Determine the (x, y) coordinate at the center of the cell enclosing the given text.  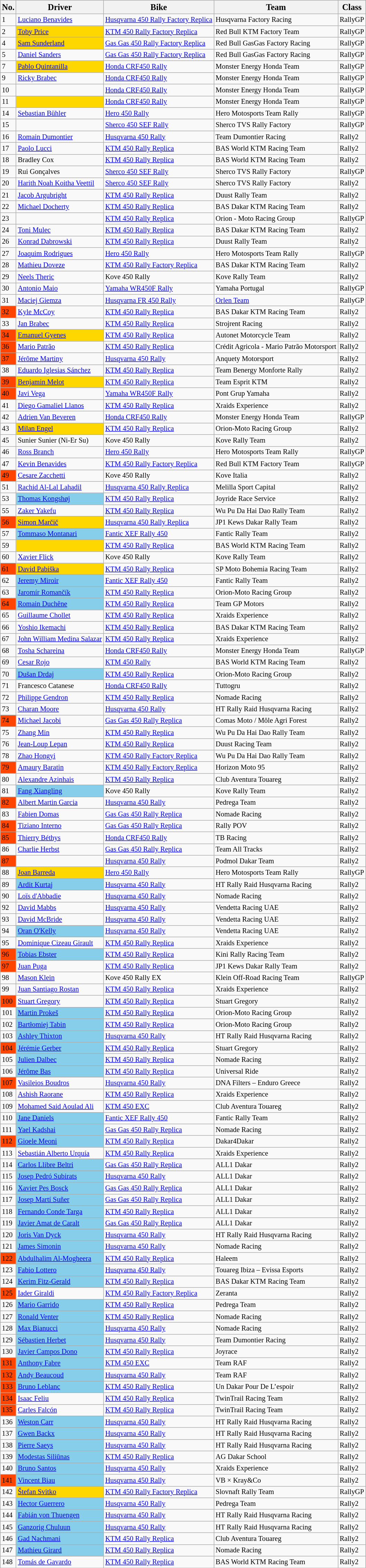
124 (8, 1282)
Slovnaft Rally Team (276, 1492)
103 (8, 1036)
72 (8, 697)
104 (8, 1048)
Michael Jacobi (60, 721)
75 (8, 732)
17 (8, 148)
Gad Nachmani (60, 1538)
139 (8, 1457)
Paolo Lucci (60, 148)
Štefan Svitko (60, 1492)
Toni Mulec (60, 230)
87 (8, 861)
85 (8, 838)
Duust Racing Team (276, 744)
64 (8, 604)
Team (276, 7)
Haleem (276, 1258)
Harith Noah Koitha Veettil (60, 183)
Sunier Sunier (Ni-Er Su) (60, 441)
32 (8, 312)
22 (8, 207)
Crédit Agricola - Mario Patrão Motorsport (276, 347)
Joyrace (276, 1352)
128 (8, 1328)
Hector Guerrero (60, 1503)
59 (8, 546)
97 (8, 966)
Diego Gamaliel Llanos (60, 405)
23 (8, 218)
Kini Rally Racing Team (276, 954)
20 (8, 183)
Ardit Kurtaj (60, 884)
Class (352, 7)
Yael Kadshai (60, 1130)
114 (8, 1165)
30 (8, 288)
Jaromír Romančík (60, 592)
Gwen Backx (60, 1433)
Francesco Catanese (60, 686)
24 (8, 230)
94 (8, 931)
Milan Engel (60, 429)
69 (8, 662)
Albert Martin Garcia (60, 803)
Tosha Schareina (60, 651)
57 (8, 534)
119 (8, 1223)
Ross Branch (60, 452)
Zhang Min (60, 732)
71 (8, 686)
Fabien Domas (60, 814)
1 (8, 20)
James Simonin (60, 1247)
56 (8, 522)
Abdulhalim Al-Mogheera (60, 1258)
Loïs d'Abbadie (60, 896)
Thomas Kongshøj (60, 499)
109 (8, 1106)
Podmol Dakar Team (276, 861)
Kerim Fitz-Gerald (60, 1282)
Sebastián Alberto Urquía (60, 1153)
Michael Docherty (60, 207)
7 (8, 67)
47 (8, 464)
Tuttogru (276, 686)
Fang Xiangling (60, 791)
51 (8, 487)
Neels Theric (60, 277)
11 (8, 102)
Tommaso Montanari (60, 534)
9 (8, 78)
42 (8, 417)
Touareg Ibiza – Evissa Esports (276, 1270)
Andy Beaucoud (60, 1375)
Dominique Cizeau Girault (60, 943)
Pablo Quintanilla (60, 67)
65 (8, 615)
Comas Moto / Môle Agri Forest (276, 721)
Thierry Béthys (60, 838)
14 (8, 113)
117 (8, 1200)
Pierre Saeys (60, 1445)
Charlie Herbst (60, 849)
2 (8, 32)
106 (8, 1071)
4 (8, 43)
21 (8, 195)
Orlen Team (276, 300)
Kove Italia (276, 476)
Dušan Drdaj (60, 674)
Fabio Lottero (60, 1270)
Jeremy Miroir (60, 581)
Guillaume Chollet (60, 615)
70 (8, 674)
Carlos Llibre Beltri (60, 1165)
Husqvarna Factory Racing (276, 20)
Daniel Sanders (60, 55)
73 (8, 709)
Emanuel Gyenes (60, 335)
Kevin Benavides (60, 464)
36 (8, 347)
Vincent Biau (60, 1480)
Zhao Hongyi (60, 756)
TB Racing (276, 838)
121 (8, 1247)
112 (8, 1141)
15 (8, 125)
Rally POV (276, 826)
Josep Martí Suñer (60, 1200)
Yoshio Ikemachi (60, 627)
Mario Patrão (60, 347)
Team Benergy Monforte Rally (276, 370)
Tiziano Interno (60, 826)
93 (8, 920)
Mario Garrido (60, 1305)
Autonet Motorcycle Team (276, 335)
142 (8, 1492)
68 (8, 651)
Adrien Van Beveren (60, 417)
Jérôme Bas (60, 1071)
105 (8, 1059)
83 (8, 814)
144 (8, 1515)
Bruno Leblanc (60, 1387)
No. (8, 7)
Orion - Moto Racing Group (276, 218)
96 (8, 954)
Jacob Argubright (60, 195)
141 (8, 1480)
27 (8, 253)
41 (8, 405)
Ashish Raorane (60, 1095)
89 (8, 884)
92 (8, 908)
Rui Gonçalves (60, 172)
107 (8, 1083)
Klein Off-Road Racing Team (276, 978)
Xavier Pes Bosck (60, 1188)
102 (8, 1024)
Bruno Santos (60, 1468)
Mathieu Girard (60, 1550)
140 (8, 1468)
Mathieu Doveze (60, 265)
Josep Pedró Subirats (60, 1176)
Sébastien Herbet (60, 1340)
Bradley Cox (60, 160)
63 (8, 592)
111 (8, 1130)
78 (8, 756)
79 (8, 768)
Ricky Brabec (60, 78)
38 (8, 370)
61 (8, 569)
108 (8, 1095)
Konrad Dabrowski (60, 242)
131 (8, 1363)
40 (8, 394)
Sebastian Bühler (60, 113)
90 (8, 896)
66 (8, 627)
Joan Barreda (60, 873)
115 (8, 1176)
Jérémie Gerber (60, 1048)
Team GP Motors (276, 604)
37 (8, 359)
Iader Giraldi (60, 1293)
125 (8, 1293)
133 (8, 1387)
Dakar4Dakar (276, 1141)
Pont Grup Yamaha (276, 394)
60 (8, 557)
49 (8, 476)
Isaac Feliu (60, 1398)
148 (8, 1562)
39 (8, 382)
84 (8, 826)
Javier Amat de Caralt (60, 1223)
SP Moto Bohemia Racing Team (276, 569)
100 (8, 1001)
Husqvarna 450 Rally Factory Replica (159, 20)
Tobias Ebster (60, 954)
Driver (60, 7)
Martin Prokeš (60, 1013)
10 (8, 90)
110 (8, 1118)
46 (8, 452)
Max Bianucci (60, 1328)
99 (8, 989)
116 (8, 1188)
Maciej Giemza (60, 300)
98 (8, 978)
Horizon Moto 95 (276, 768)
Fernando Conde Targa (60, 1211)
45 (8, 441)
Jean-Loup Lepan (60, 744)
Vasileios Boudros (60, 1083)
DNA Filters – Enduro Greece (276, 1083)
53 (8, 499)
Javi Vega (60, 394)
Juan Puga (60, 966)
135 (8, 1410)
AG Dakar School (276, 1457)
Romain Duchêne (60, 604)
76 (8, 744)
Bike (159, 7)
33 (8, 324)
81 (8, 791)
147 (8, 1550)
Kyle McCoy (60, 312)
88 (8, 873)
5 (8, 55)
Fabián von Thuengen (60, 1515)
Anthony Fabre (60, 1363)
Bartłomiej Tabin (60, 1024)
Modestas Siliūnas (60, 1457)
95 (8, 943)
Antonio Maio (60, 288)
Amaury Baratin (60, 768)
143 (8, 1503)
Joris Van Dyck (60, 1235)
122 (8, 1258)
Yamaha Portugal (276, 288)
34 (8, 335)
43 (8, 429)
123 (8, 1270)
Xavier Flick (60, 557)
Un Dakar Pour De L’espoir (276, 1387)
Simon Marčič (60, 522)
62 (8, 581)
145 (8, 1527)
26 (8, 242)
Team Esprit KTM (276, 382)
132 (8, 1375)
138 (8, 1445)
129 (8, 1340)
Javier Campos Dono (60, 1352)
VB × Kray&Co (276, 1480)
Jérôme Martiny (60, 359)
Anquety Motorsport (276, 359)
136 (8, 1422)
67 (8, 639)
29 (8, 277)
134 (8, 1398)
127 (8, 1317)
Ronald Venter (60, 1317)
86 (8, 849)
16 (8, 137)
Joyride Race Service (276, 499)
130 (8, 1352)
Luciano Benavides (60, 20)
Gioele Meoni (60, 1141)
Zaker Yakefu (60, 511)
Joaquim Rodrigues (60, 253)
Kove 450 Rally EX (159, 978)
Strojrent Racing (276, 324)
Jan Brabec (60, 324)
113 (8, 1153)
Philippe Gendron (60, 697)
120 (8, 1235)
80 (8, 779)
101 (8, 1013)
126 (8, 1305)
Sam Sunderland (60, 43)
Charan Moore (60, 709)
Romain Dumontier (60, 137)
Zeranta (276, 1293)
31 (8, 300)
Universal Ride (276, 1071)
19 (8, 172)
Husqvarna FR 450 Rally (159, 300)
Benjamin Melot (60, 382)
Oran O'Kelly (60, 931)
Weston Carr (60, 1422)
Team All Tracks (276, 849)
Juan Santiago Rostan (60, 989)
David McBride (60, 920)
18 (8, 160)
David Mabbs (60, 908)
Alexandre Azinhais (60, 779)
74 (8, 721)
55 (8, 511)
28 (8, 265)
Julien Dalbec (60, 1059)
118 (8, 1211)
Cesar Rojo (60, 662)
Tomás de Gavardo (60, 1562)
Rachid Al-Lal Lahadil (60, 487)
David Pabiška (60, 569)
Jane Daniels (60, 1118)
John William Medina Salazar (60, 639)
82 (8, 803)
KTM 450 Rally (159, 662)
Melilla Sport Capital (276, 487)
137 (8, 1433)
Mohamed Said Aoulad Ali (60, 1106)
Cesare Zacchetti (60, 476)
Eduardo Iglesias Sánchez (60, 370)
Toby Price (60, 32)
Ganzorig Chuluun (60, 1527)
Ashley Thixton (60, 1036)
146 (8, 1538)
Carles Falcón (60, 1410)
Mason Klein (60, 978)
